Pinpoint the cell where the given text exists, returning its [x, y] midpoint coordinate. 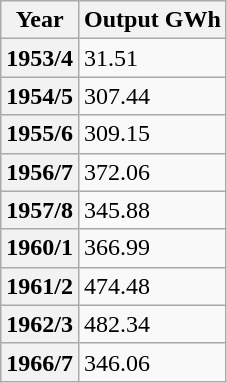
372.06 [152, 172]
1960/1 [40, 248]
1962/3 [40, 324]
474.48 [152, 286]
366.99 [152, 248]
1956/7 [40, 172]
307.44 [152, 96]
309.15 [152, 134]
1961/2 [40, 286]
1955/6 [40, 134]
31.51 [152, 58]
Year [40, 20]
346.06 [152, 362]
1953/4 [40, 58]
1957/8 [40, 210]
Output GWh [152, 20]
1966/7 [40, 362]
482.34 [152, 324]
345.88 [152, 210]
1954/5 [40, 96]
